Extract the (X, Y) coordinate from the center of the cell holding the provided text.  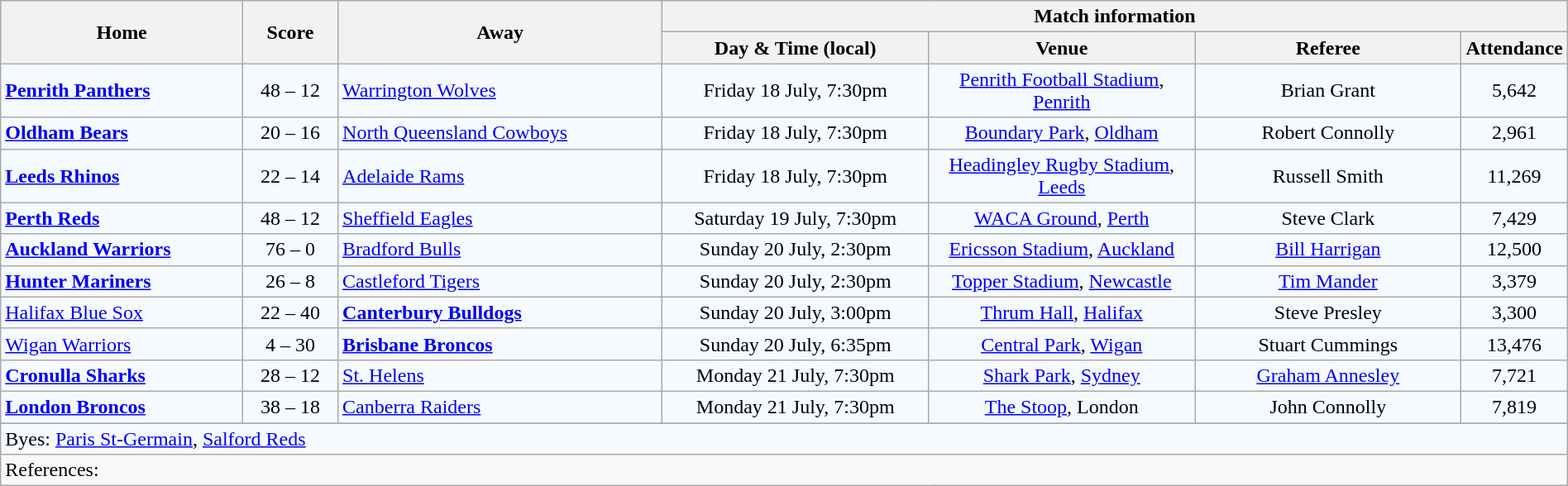
11,269 (1514, 175)
38 – 18 (289, 407)
76 – 0 (289, 250)
Perth Reds (122, 218)
Leeds Rhinos (122, 175)
26 – 8 (289, 281)
Cronulla Sharks (122, 375)
13,476 (1514, 344)
Bradford Bulls (500, 250)
Referee (1328, 48)
Oldham Bears (122, 133)
Score (289, 32)
Day & Time (local) (796, 48)
Brisbane Broncos (500, 344)
2,961 (1514, 133)
Tim Mander (1328, 281)
Home (122, 32)
20 – 16 (289, 133)
Steve Clark (1328, 218)
Sheffield Eagles (500, 218)
Topper Stadium, Newcastle (1062, 281)
Robert Connolly (1328, 133)
Auckland Warriors (122, 250)
WACA Ground, Perth (1062, 218)
3,300 (1514, 312)
St. Helens (500, 375)
Brian Grant (1328, 91)
Saturday 19 July, 7:30pm (796, 218)
7,819 (1514, 407)
Thrum Hall, Halifax (1062, 312)
Sunday 20 July, 6:35pm (796, 344)
Away (500, 32)
Stuart Cummings (1328, 344)
Graham Annesley (1328, 375)
5,642 (1514, 91)
Steve Presley (1328, 312)
Ericsson Stadium, Auckland (1062, 250)
Byes: Paris St-Germain, Salford Reds (784, 439)
Castleford Tigers (500, 281)
Match information (1115, 17)
London Broncos (122, 407)
7,721 (1514, 375)
Sunday 20 July, 3:00pm (796, 312)
Headingley Rugby Stadium, Leeds (1062, 175)
Hunter Mariners (122, 281)
Central Park, Wigan (1062, 344)
Penrith Panthers (122, 91)
22 – 40 (289, 312)
Attendance (1514, 48)
Canterbury Bulldogs (500, 312)
12,500 (1514, 250)
Russell Smith (1328, 175)
22 – 14 (289, 175)
The Stoop, London (1062, 407)
Bill Harrigan (1328, 250)
Wigan Warriors (122, 344)
Warrington Wolves (500, 91)
Venue (1062, 48)
28 – 12 (289, 375)
References: (784, 470)
Boundary Park, Oldham (1062, 133)
Shark Park, Sydney (1062, 375)
Penrith Football Stadium, Penrith (1062, 91)
John Connolly (1328, 407)
North Queensland Cowboys (500, 133)
3,379 (1514, 281)
Canberra Raiders (500, 407)
4 – 30 (289, 344)
Adelaide Rams (500, 175)
Halifax Blue Sox (122, 312)
7,429 (1514, 218)
